Find where the given text appears and provide that cell's center as (X, Y) coordinate. 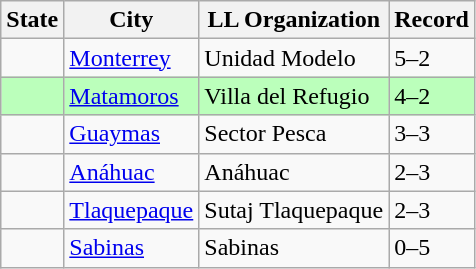
5–2 (432, 58)
Sutaj Tlaquepaque (294, 210)
LL Organization (294, 20)
4–2 (432, 96)
State (32, 20)
3–3 (432, 134)
0–5 (432, 248)
Matamoros (132, 96)
Unidad Modelo (294, 58)
City (132, 20)
Guaymas (132, 134)
Villa del Refugio (294, 96)
Tlaquepaque (132, 210)
Sector Pesca (294, 134)
Monterrey (132, 58)
Record (432, 20)
